Return the (X, Y) coordinate for the center point of the cell that contains the specified text.  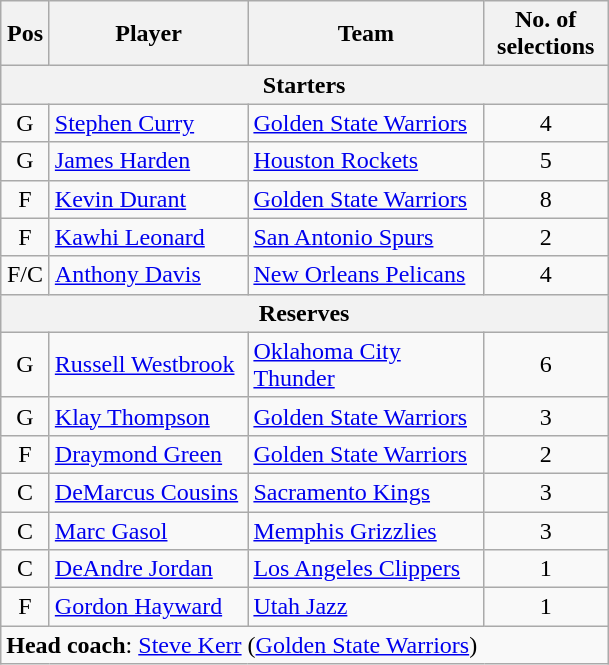
Sacramento Kings (366, 492)
Team (366, 34)
No. of selections (546, 34)
Gordon Hayward (148, 607)
Kawhi Leonard (148, 237)
8 (546, 199)
Draymond Green (148, 454)
New Orleans Pelicans (366, 275)
Russell Westbrook (148, 364)
DeAndre Jordan (148, 569)
San Antonio Spurs (366, 237)
Memphis Grizzlies (366, 531)
Kevin Durant (148, 199)
6 (546, 364)
Pos (26, 34)
Player (148, 34)
Houston Rockets (366, 161)
DeMarcus Cousins (148, 492)
Oklahoma City Thunder (366, 364)
Head coach: Steve Kerr (Golden State Warriors) (304, 645)
James Harden (148, 161)
Utah Jazz (366, 607)
Starters (304, 85)
Stephen Curry (148, 123)
Anthony Davis (148, 275)
Los Angeles Clippers (366, 569)
5 (546, 161)
F/C (26, 275)
Klay Thompson (148, 416)
Reserves (304, 313)
Marc Gasol (148, 531)
